Capture the cell that displays the provided text and extract its [X, Y] central coordinate. 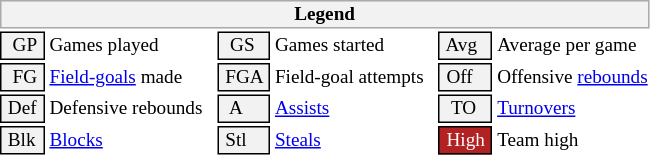
Avg [466, 46]
Defensive rebounds [131, 108]
Off [466, 77]
Blocks [131, 140]
FGA [244, 77]
Assists [354, 108]
Offensive rebounds [573, 77]
Games started [354, 46]
Turnovers [573, 108]
High [466, 140]
Blk [22, 140]
A [244, 108]
Field-goals made [131, 77]
GP [22, 46]
Field-goal attempts [354, 77]
Stl [244, 140]
Legend [324, 14]
GS [244, 46]
Def [22, 108]
Average per game [573, 46]
TO [466, 108]
FG [22, 77]
Steals [354, 140]
Games played [131, 46]
Team high [573, 140]
